Provide the [X, Y] coordinate of the cell's center where the given text is located.  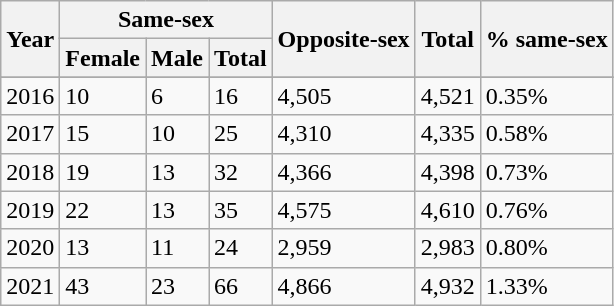
2016 [30, 96]
2,959 [344, 248]
43 [103, 286]
1.33% [546, 286]
0.80% [546, 248]
16 [241, 96]
4,310 [344, 134]
4,866 [344, 286]
Female [103, 58]
2017 [30, 134]
35 [241, 210]
32 [241, 172]
Same-sex [166, 20]
4,932 [448, 286]
4,366 [344, 172]
4,610 [448, 210]
4,521 [448, 96]
66 [241, 286]
19 [103, 172]
15 [103, 134]
6 [178, 96]
0.73% [546, 172]
Opposite-sex [344, 39]
4,575 [344, 210]
2020 [30, 248]
0.76% [546, 210]
22 [103, 210]
0.58% [546, 134]
2,983 [448, 248]
4,398 [448, 172]
Year [30, 39]
Male [178, 58]
% same-sex [546, 39]
4,505 [344, 96]
2021 [30, 286]
25 [241, 134]
23 [178, 286]
2018 [30, 172]
4,335 [448, 134]
2019 [30, 210]
11 [178, 248]
0.35% [546, 96]
24 [241, 248]
